For the text-containing cell, return its midpoint in [x, y] coordinate format. 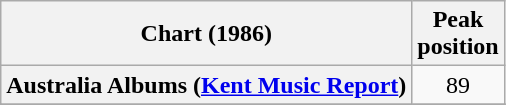
Chart (1986) [206, 34]
Peakposition [458, 34]
89 [458, 85]
Australia Albums (Kent Music Report) [206, 85]
